Scan for the cell matching the given text and deliver its (X, Y) coordinate at center. 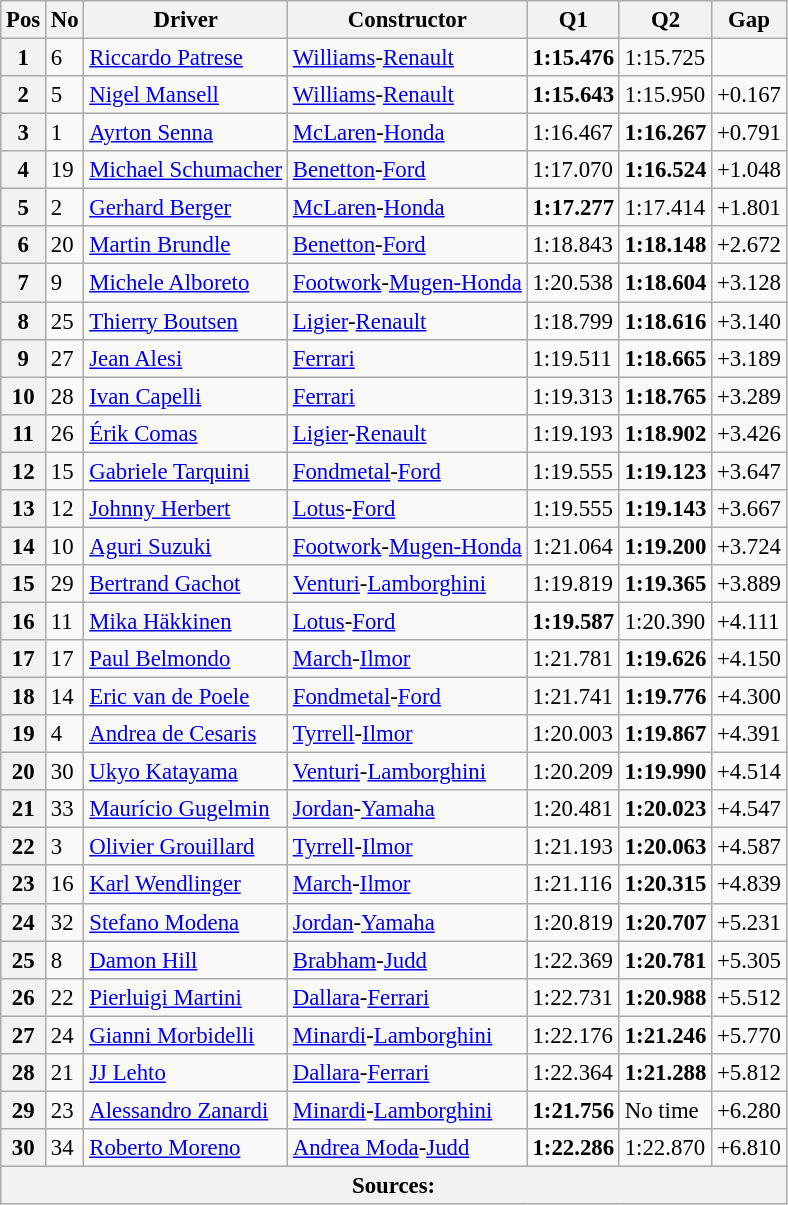
+4.514 (750, 772)
Gabriele Tarquini (186, 471)
1:21.246 (665, 1035)
+3.426 (750, 433)
+3.189 (750, 358)
18 (24, 697)
Mika Häkkinen (186, 621)
1:18.765 (665, 396)
Karl Wendlinger (186, 885)
1:17.414 (665, 208)
Johnny Herbert (186, 509)
Paul Belmondo (186, 659)
1:16.467 (573, 133)
+0.791 (750, 133)
Aguri Suzuki (186, 546)
1:20.781 (665, 960)
+6.810 (750, 1148)
34 (65, 1148)
1:20.209 (573, 772)
+5.812 (750, 1073)
1:22.369 (573, 960)
Riccardo Patrese (186, 58)
1:20.538 (573, 283)
1:20.003 (573, 734)
1:20.819 (573, 922)
Bertrand Gachot (186, 584)
1:18.799 (573, 321)
Constructor (407, 20)
+5.512 (750, 997)
13 (24, 509)
1:19.511 (573, 358)
Pierluigi Martini (186, 997)
+5.770 (750, 1035)
+3.289 (750, 396)
Gap (750, 20)
Brabham-Judd (407, 960)
Q1 (573, 20)
Gerhard Berger (186, 208)
+1.048 (750, 170)
1:16.267 (665, 133)
Andrea Moda-Judd (407, 1148)
1:19.990 (665, 772)
1:21.288 (665, 1073)
1:22.364 (573, 1073)
Ivan Capelli (186, 396)
Pos (24, 20)
1:21.193 (573, 847)
1:18.902 (665, 433)
Maurício Gugelmin (186, 809)
No (65, 20)
Driver (186, 20)
+4.547 (750, 809)
1:15.950 (665, 95)
1:18.843 (573, 245)
1:19.313 (573, 396)
Thierry Boutsen (186, 321)
Eric van de Poele (186, 697)
+5.305 (750, 960)
Damon Hill (186, 960)
+2.672 (750, 245)
33 (65, 809)
1:20.988 (665, 997)
Érik Comas (186, 433)
+3.128 (750, 283)
1:20.707 (665, 922)
1:19.143 (665, 509)
Jean Alesi (186, 358)
JJ Lehto (186, 1073)
+3.647 (750, 471)
+4.391 (750, 734)
Olivier Grouillard (186, 847)
1:22.731 (573, 997)
No time (665, 1110)
+6.280 (750, 1110)
1:19.123 (665, 471)
1:19.776 (665, 697)
1:19.587 (573, 621)
+4.150 (750, 659)
1:18.665 (665, 358)
1:18.148 (665, 245)
Michael Schumacher (186, 170)
1:15.643 (573, 95)
Sources: (394, 1185)
1:15.476 (573, 58)
Alessandro Zanardi (186, 1110)
+0.167 (750, 95)
Ukyo Katayama (186, 772)
1:22.286 (573, 1148)
+3.724 (750, 546)
Q2 (665, 20)
1:21.756 (573, 1110)
1:17.070 (573, 170)
+1.801 (750, 208)
1:21.781 (573, 659)
+4.300 (750, 697)
1:19.193 (573, 433)
+4.111 (750, 621)
1:15.725 (665, 58)
Ayrton Senna (186, 133)
1:19.365 (665, 584)
1:16.524 (665, 170)
Gianni Morbidelli (186, 1035)
+3.667 (750, 509)
Nigel Mansell (186, 95)
Michele Alboreto (186, 283)
1:21.064 (573, 546)
Stefano Modena (186, 922)
Martin Brundle (186, 245)
1:22.176 (573, 1035)
1:18.616 (665, 321)
1:19.626 (665, 659)
Andrea de Cesaris (186, 734)
1:20.481 (573, 809)
1:20.023 (665, 809)
1:21.741 (573, 697)
1:20.315 (665, 885)
1:17.277 (573, 208)
1:19.867 (665, 734)
+3.889 (750, 584)
+3.140 (750, 321)
32 (65, 922)
1:21.116 (573, 885)
+4.587 (750, 847)
1:18.604 (665, 283)
1:20.063 (665, 847)
Roberto Moreno (186, 1148)
+4.839 (750, 885)
1:22.870 (665, 1148)
+5.231 (750, 922)
1:19.819 (573, 584)
7 (24, 283)
1:20.390 (665, 621)
1:19.200 (665, 546)
